Return (x, y) of the center of cell containing provided text 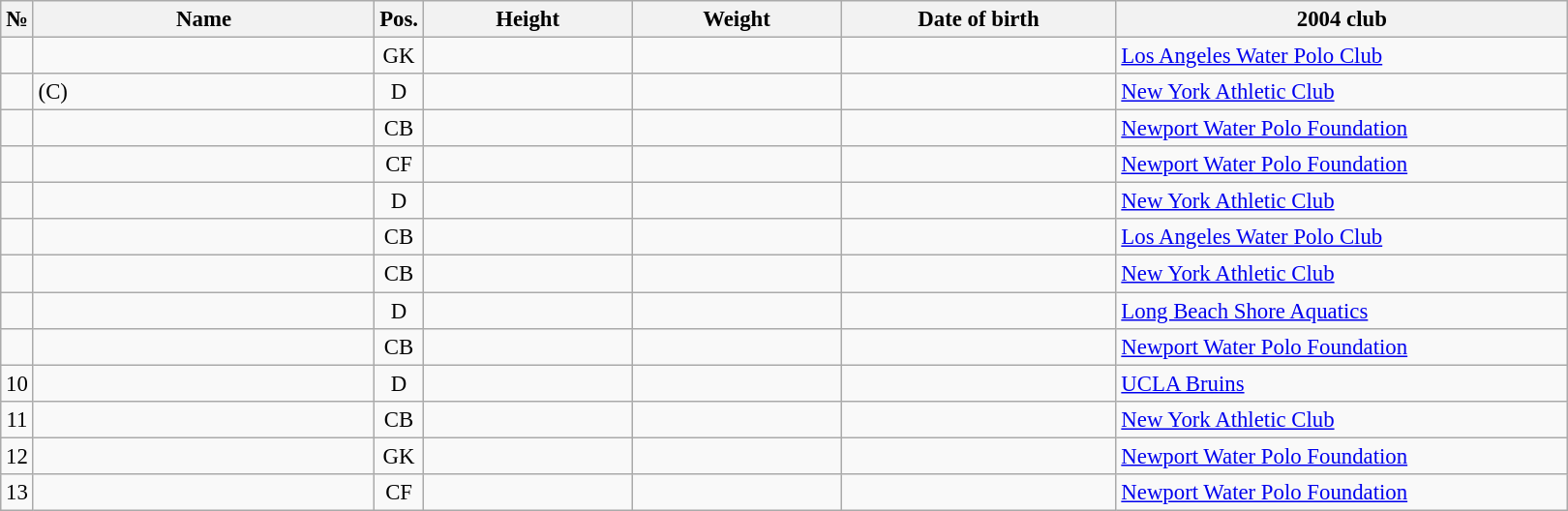
(C) (203, 92)
13 (17, 493)
Name (203, 19)
№ (17, 19)
Date of birth (979, 19)
UCLA Bruins (1342, 383)
Weight (737, 19)
10 (17, 383)
12 (17, 456)
Height (528, 19)
Pos. (399, 19)
11 (17, 419)
Long Beach Shore Aquatics (1342, 311)
2004 club (1342, 19)
